Detect which cell encompasses the target text, then output its (X, Y) center coordinate. 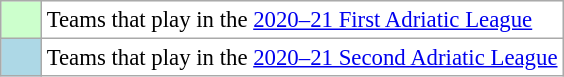
Teams that play in the 2020–21 Second Adriatic League (302, 58)
Teams that play in the 2020–21 First Adriatic League (302, 20)
